Capture the cell that displays the provided text and extract its [X, Y] central coordinate. 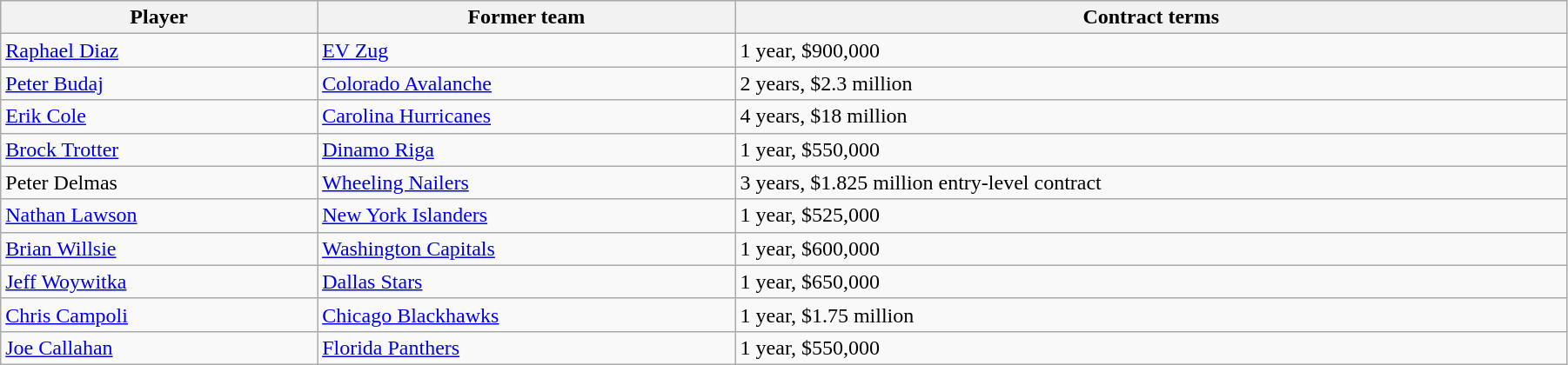
4 years, $18 million [1150, 116]
Erik Cole [159, 116]
Jeff Woywitka [159, 282]
Chris Campoli [159, 315]
Dinamo Riga [526, 149]
Florida Panthers [526, 348]
Joe Callahan [159, 348]
Nathan Lawson [159, 216]
1 year, $525,000 [1150, 216]
Player [159, 17]
Carolina Hurricanes [526, 116]
EV Zug [526, 50]
1 year, $600,000 [1150, 249]
3 years, $1.825 million entry-level contract [1150, 182]
Former team [526, 17]
Wheeling Nailers [526, 182]
1 year, $900,000 [1150, 50]
Brian Willsie [159, 249]
Peter Budaj [159, 83]
1 year, $650,000 [1150, 282]
Washington Capitals [526, 249]
Raphael Diaz [159, 50]
1 year, $1.75 million [1150, 315]
Brock Trotter [159, 149]
Contract terms [1150, 17]
Peter Delmas [159, 182]
2 years, $2.3 million [1150, 83]
Colorado Avalanche [526, 83]
Chicago Blackhawks [526, 315]
New York Islanders [526, 216]
Dallas Stars [526, 282]
